Provide the [x, y] coordinate of the cell's center where the given text is located.  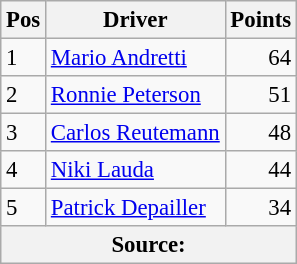
5 [24, 208]
Patrick Depailler [136, 208]
44 [260, 170]
Niki Lauda [136, 170]
Carlos Reutemann [136, 133]
34 [260, 208]
Points [260, 20]
4 [24, 170]
Driver [136, 20]
64 [260, 58]
3 [24, 133]
Source: [149, 245]
Pos [24, 20]
2 [24, 95]
51 [260, 95]
Mario Andretti [136, 58]
Ronnie Peterson [136, 95]
1 [24, 58]
48 [260, 133]
